From the cell containing the given text, extract its center point as [X, Y] coordinate. 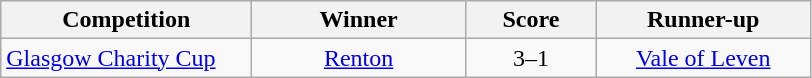
3–1 [530, 58]
Renton [359, 58]
Runner-up [703, 20]
Competition [126, 20]
Vale of Leven [703, 58]
Score [530, 20]
Winner [359, 20]
Glasgow Charity Cup [126, 58]
